Locate the cell with the specified text and output its (X, Y) center coordinate. 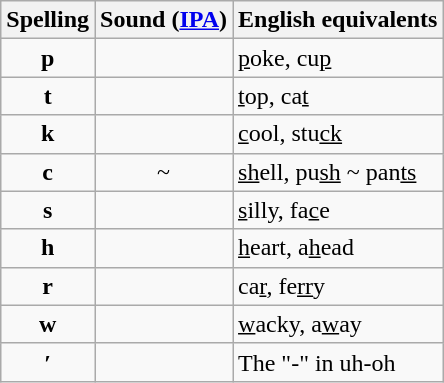
cool, stuck (338, 134)
~ (164, 172)
p (48, 58)
k (48, 134)
t (48, 96)
top, cat (338, 96)
w (48, 324)
h (48, 248)
Spelling (48, 20)
Sound (IPA) (164, 20)
shell, push ~ pants (338, 172)
The "-" in uh-oh (338, 362)
wacky, away (338, 324)
s (48, 210)
r (48, 286)
poke, cup (338, 58)
c (48, 172)
car, ferry (338, 286)
′ (48, 362)
heart, ahead (338, 248)
silly, face (338, 210)
English equivalents (338, 20)
